Pinpoint the cell where the given text exists, returning its (x, y) midpoint coordinate. 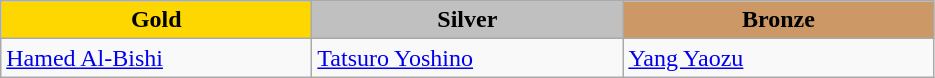
Hamed Al-Bishi (156, 58)
Gold (156, 20)
Yang Yaozu (778, 58)
Tatsuro Yoshino (468, 58)
Bronze (778, 20)
Silver (468, 20)
